Provide the [X, Y] coordinate of the cell's center where the given text is located.  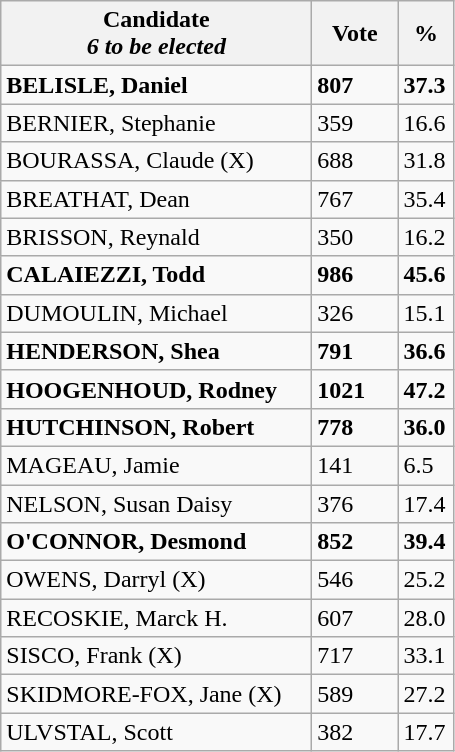
141 [355, 465]
BREATHAT, Dean [156, 199]
6.5 [426, 465]
33.1 [426, 656]
25.2 [426, 580]
HENDERSON, Shea [156, 351]
RECOSKIE, Marck H. [156, 618]
852 [355, 542]
688 [355, 161]
45.6 [426, 275]
27.2 [426, 694]
Vote [355, 34]
HOOGENHOUD, Rodney [156, 389]
MAGEAU, Jamie [156, 465]
36.6 [426, 351]
15.1 [426, 313]
807 [355, 85]
ULVSTAL, Scott [156, 732]
OWENS, Darryl (X) [156, 580]
326 [355, 313]
589 [355, 694]
31.8 [426, 161]
O'CONNOR, Desmond [156, 542]
382 [355, 732]
HUTCHINSON, Robert [156, 427]
717 [355, 656]
BERNIER, Stephanie [156, 123]
SISCO, Frank (X) [156, 656]
Candidate6 to be elected [156, 34]
16.6 [426, 123]
BOURASSA, Claude (X) [156, 161]
CALAIEZZI, Todd [156, 275]
BRISSON, Reynald [156, 237]
986 [355, 275]
1021 [355, 389]
16.2 [426, 237]
36.0 [426, 427]
BELISLE, Daniel [156, 85]
39.4 [426, 542]
DUMOULIN, Michael [156, 313]
47.2 [426, 389]
SKIDMORE-FOX, Jane (X) [156, 694]
778 [355, 427]
359 [355, 123]
607 [355, 618]
37.3 [426, 85]
17.4 [426, 503]
28.0 [426, 618]
546 [355, 580]
350 [355, 237]
376 [355, 503]
% [426, 34]
791 [355, 351]
17.7 [426, 732]
35.4 [426, 199]
NELSON, Susan Daisy [156, 503]
767 [355, 199]
